Return (X, Y) of the center of cell containing provided text 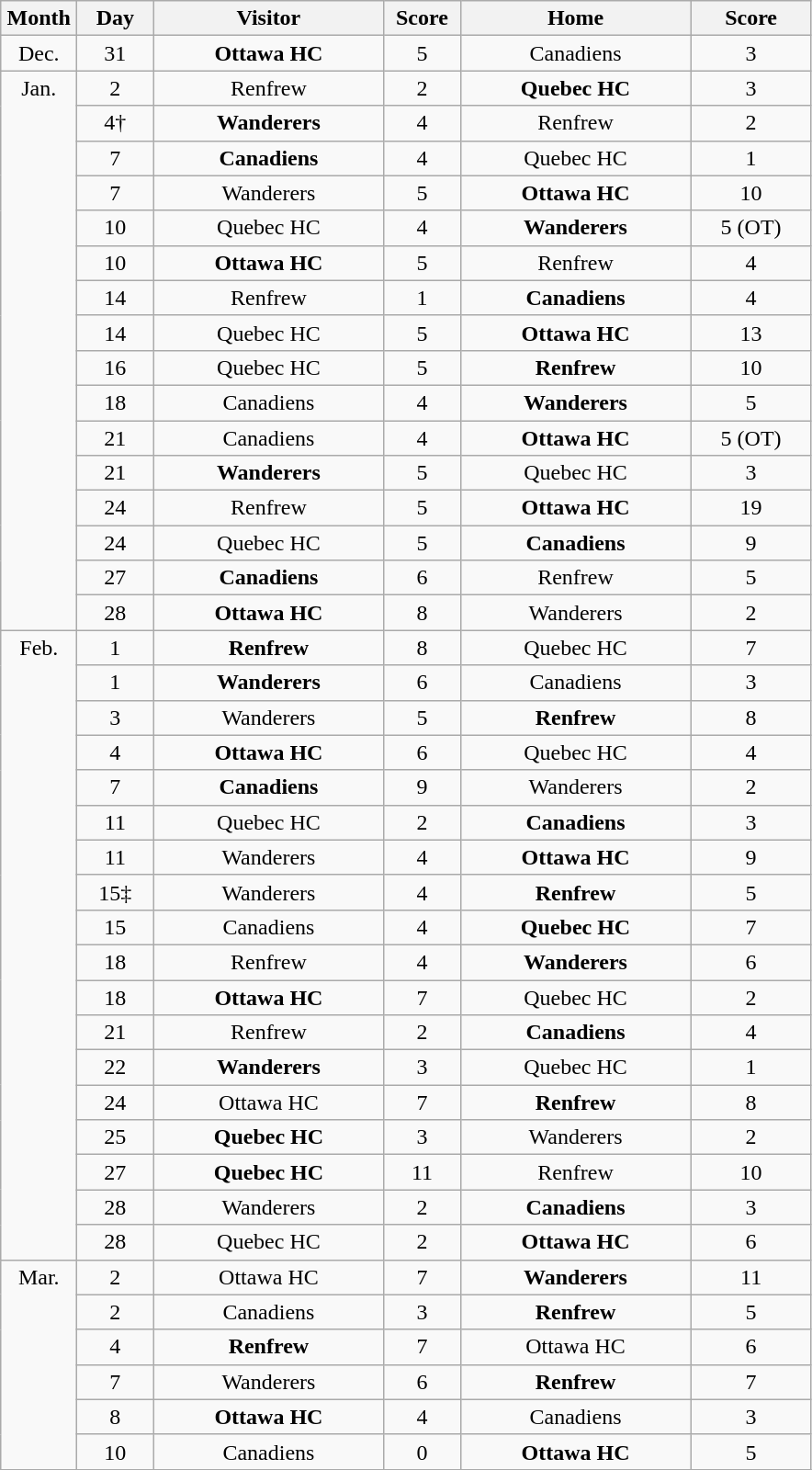
Dec. (39, 53)
19 (751, 508)
4† (116, 123)
Month (39, 18)
Home (575, 18)
Mar. (39, 1364)
0 (423, 1452)
Feb. (39, 944)
31 (116, 53)
16 (116, 367)
Jan. (39, 351)
15‡ (116, 892)
15 (116, 927)
25 (116, 1137)
22 (116, 1068)
13 (751, 333)
Day (116, 18)
Visitor (268, 18)
